Return the [X, Y] coordinate for the center point of the cell that contains the specified text.  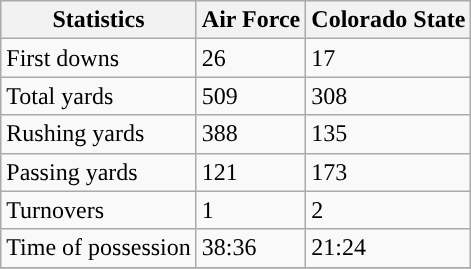
135 [388, 134]
Air Force [250, 20]
Turnovers [99, 210]
Colorado State [388, 20]
Total yards [99, 96]
26 [250, 58]
2 [388, 210]
Rushing yards [99, 134]
First downs [99, 58]
38:36 [250, 248]
21:24 [388, 248]
173 [388, 172]
Time of possession [99, 248]
388 [250, 134]
509 [250, 96]
121 [250, 172]
Passing yards [99, 172]
17 [388, 58]
Statistics [99, 20]
308 [388, 96]
1 [250, 210]
